From the cell containing the given text, extract its center point as (X, Y) coordinate. 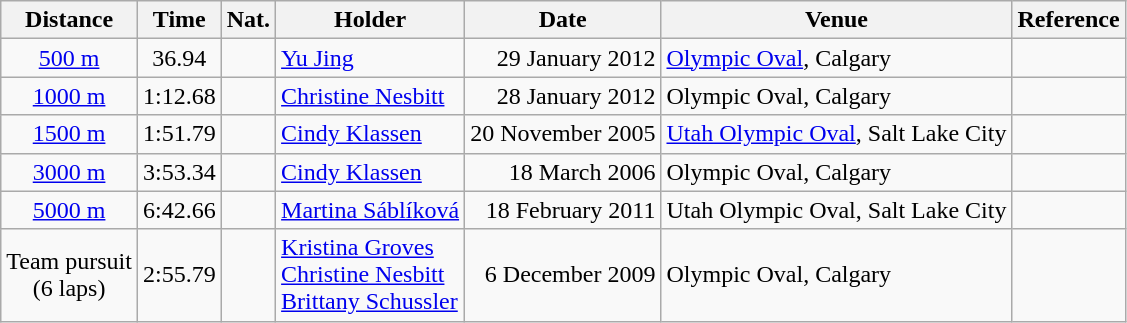
3000 m (70, 172)
Date (563, 20)
Distance (70, 20)
20 November 2005 (563, 134)
29 January 2012 (563, 58)
1500 m (70, 134)
5000 m (70, 210)
3:53.34 (179, 172)
6:42.66 (179, 210)
Martina Sáblíková (370, 210)
18 February 2011 (563, 210)
Reference (1068, 20)
500 m (70, 58)
Team pursuit (6 laps) (70, 275)
28 January 2012 (563, 96)
Christine Nesbitt (370, 96)
Yu Jing (370, 58)
Kristina Groves Christine Nesbitt Brittany Schussler (370, 275)
18 March 2006 (563, 172)
6 December 2009 (563, 275)
Venue (836, 20)
Nat. (248, 20)
Time (179, 20)
2:55.79 (179, 275)
Holder (370, 20)
1:51.79 (179, 134)
36.94 (179, 58)
1000 m (70, 96)
1:12.68 (179, 96)
